Provide the [X, Y] coordinate of the cell's center where the given text is located.  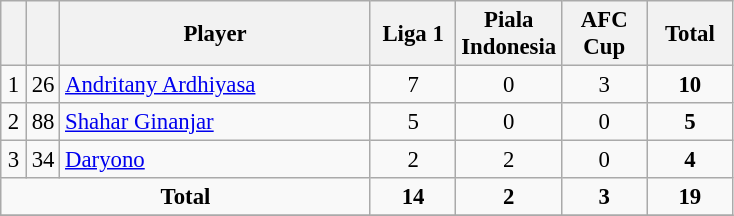
Daryono [216, 160]
34 [42, 160]
Player [216, 34]
88 [42, 122]
19 [690, 197]
Piala Indonesia [509, 34]
26 [42, 85]
Shahar Ginanjar [216, 122]
Liga 1 [413, 34]
Andritany Ardhiyasa [216, 85]
1 [14, 85]
7 [413, 85]
10 [690, 85]
AFC Cup [604, 34]
14 [413, 197]
4 [690, 160]
